Return (X, Y) of the center of cell containing provided text 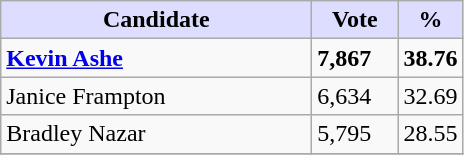
38.76 (430, 58)
7,867 (355, 58)
Kevin Ashe (156, 58)
28.55 (430, 134)
% (430, 20)
6,634 (355, 96)
Candidate (156, 20)
32.69 (430, 96)
Janice Frampton (156, 96)
Vote (355, 20)
5,795 (355, 134)
Bradley Nazar (156, 134)
